Pinpoint the cell where the given text exists, returning its [x, y] midpoint coordinate. 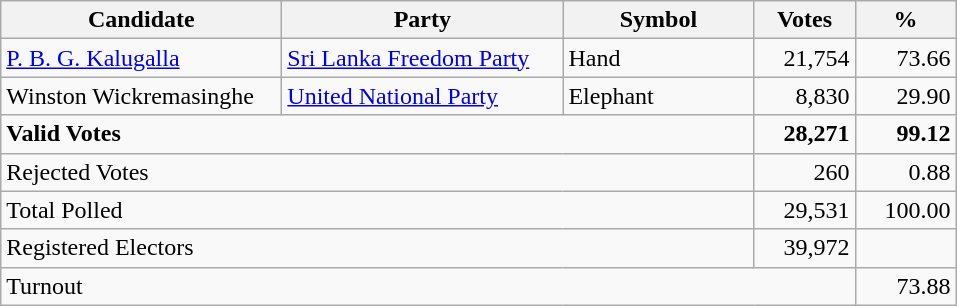
100.00 [906, 210]
29.90 [906, 96]
0.88 [906, 172]
Valid Votes [378, 134]
73.88 [906, 286]
Elephant [658, 96]
% [906, 20]
8,830 [804, 96]
Total Polled [378, 210]
Sri Lanka Freedom Party [422, 58]
29,531 [804, 210]
Symbol [658, 20]
Turnout [428, 286]
Hand [658, 58]
99.12 [906, 134]
Party [422, 20]
21,754 [804, 58]
39,972 [804, 248]
Candidate [142, 20]
Registered Electors [378, 248]
260 [804, 172]
28,271 [804, 134]
Votes [804, 20]
73.66 [906, 58]
Rejected Votes [378, 172]
United National Party [422, 96]
P. B. G. Kalugalla [142, 58]
Winston Wickremasinghe [142, 96]
